Scan for the cell matching the given text and deliver its (X, Y) coordinate at center. 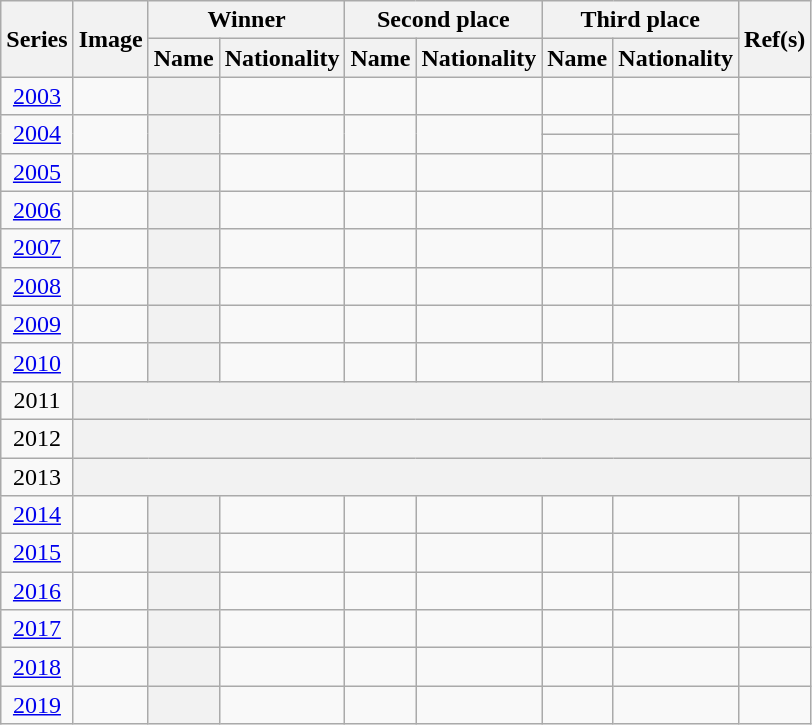
2019 (37, 705)
2009 (37, 324)
2014 (37, 515)
2012 (37, 438)
2015 (37, 553)
Image (110, 39)
2016 (37, 591)
Winner (246, 20)
2010 (37, 362)
2008 (37, 286)
Third place (640, 20)
2003 (37, 96)
Second place (444, 20)
Series (37, 39)
2017 (37, 629)
2004 (37, 134)
2007 (37, 248)
2013 (37, 477)
2011 (37, 400)
2018 (37, 667)
2006 (37, 210)
Ref(s) (775, 39)
2005 (37, 172)
